For the text-containing cell, return its midpoint in [x, y] coordinate format. 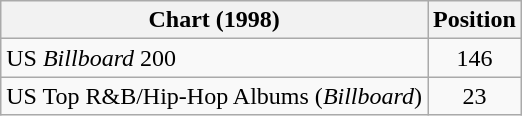
US Billboard 200 [214, 58]
US Top R&B/Hip-Hop Albums (Billboard) [214, 96]
Position [475, 20]
Chart (1998) [214, 20]
23 [475, 96]
146 [475, 58]
